Capture the cell that displays the provided text and extract its (x, y) central coordinate. 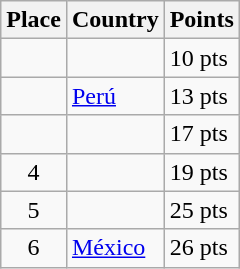
10 pts (202, 58)
Points (202, 20)
Country (115, 20)
5 (34, 210)
26 pts (202, 248)
25 pts (202, 210)
Place (34, 20)
17 pts (202, 134)
México (115, 248)
4 (34, 172)
13 pts (202, 96)
19 pts (202, 172)
6 (34, 248)
Perú (115, 96)
